Capture the cell that displays the provided text and extract its [x, y] central coordinate. 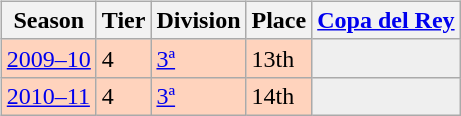
Season [48, 20]
13th [279, 58]
Tier [124, 20]
2010–11 [48, 96]
Place [279, 20]
2009–10 [48, 58]
Division [198, 20]
14th [279, 96]
Copa del Rey [386, 20]
